Provide the [X, Y] coordinate of the cell's center where the given text is located.  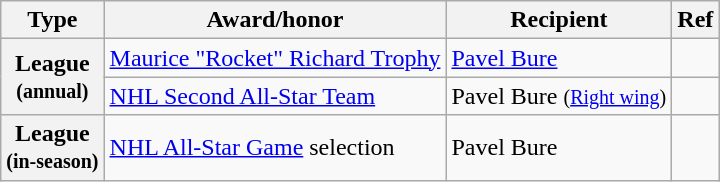
NHL Second All-Star Team [275, 96]
League(in-season) [52, 148]
Ref [696, 20]
Recipient [559, 20]
Award/honor [275, 20]
Type [52, 20]
Maurice "Rocket" Richard Trophy [275, 58]
League(annual) [52, 77]
NHL All-Star Game selection [275, 148]
Pavel Bure (Right wing) [559, 96]
